Extract the [X, Y] coordinate from the center of the cell holding the provided text.  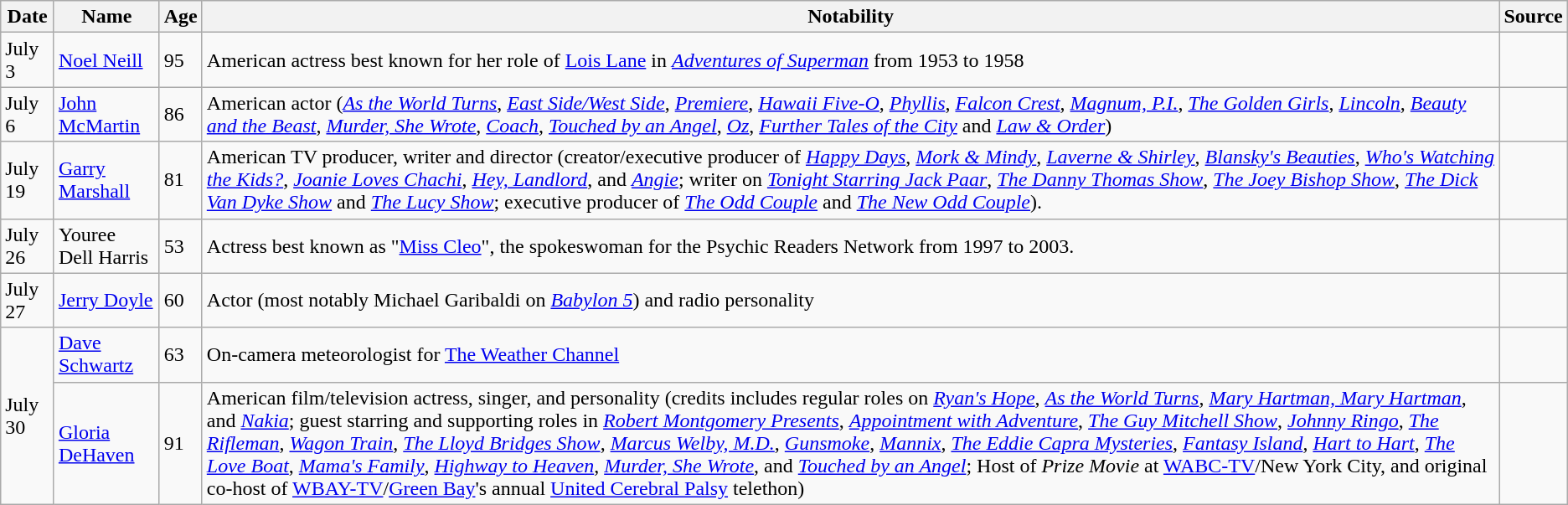
Gloria DeHaven [106, 443]
Age [181, 17]
Source [1533, 17]
July 3 [28, 60]
Noel Neill [106, 60]
Actress best known as "Miss Cleo", the spokeswoman for the Psychic Readers Network from 1997 to 2003. [851, 246]
60 [181, 300]
Actor (most notably Michael Garibaldi on Babylon 5) and radio personality [851, 300]
July 27 [28, 300]
Notability [851, 17]
Name [106, 17]
63 [181, 355]
On-camera meteorologist for The Weather Channel [851, 355]
John McMartin [106, 114]
July 30 [28, 415]
American actress best known for her role of Lois Lane in Adventures of Superman from 1953 to 1958 [851, 60]
53 [181, 246]
July 6 [28, 114]
81 [181, 180]
91 [181, 443]
95 [181, 60]
Date [28, 17]
Garry Marshall [106, 180]
July 26 [28, 246]
86 [181, 114]
Dave Schwartz [106, 355]
Youree Dell Harris [106, 246]
Jerry Doyle [106, 300]
July 19 [28, 180]
